Identify which cell holds the provided text, then report its (X, Y) central coordinate. 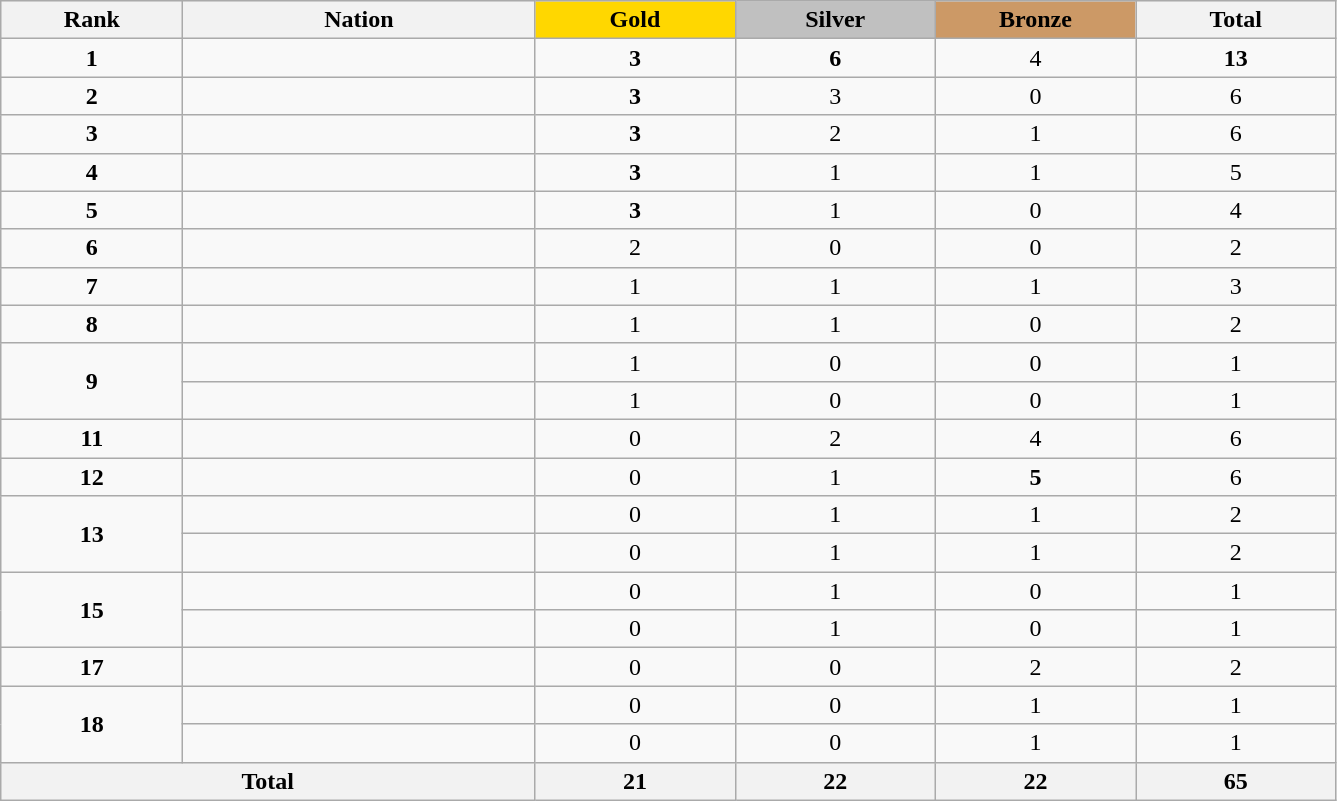
17 (92, 667)
Rank (92, 20)
9 (92, 381)
18 (92, 724)
Nation (359, 20)
8 (92, 324)
7 (92, 286)
12 (92, 477)
Silver (835, 20)
21 (635, 781)
15 (92, 610)
Bronze (1035, 20)
Gold (635, 20)
65 (1236, 781)
11 (92, 438)
